Return the [x, y] coordinate for the center point of the cell that contains the specified text.  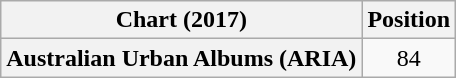
Australian Urban Albums (ARIA) [182, 58]
Position [409, 20]
84 [409, 58]
Chart (2017) [182, 20]
